Pinpoint the cell where the given text exists, returning its (x, y) midpoint coordinate. 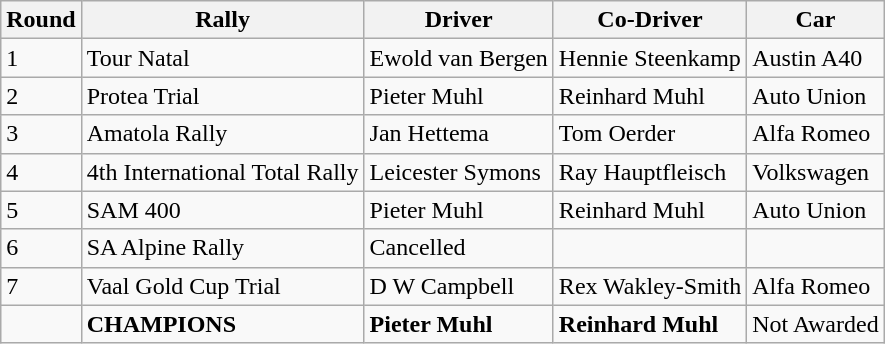
Ray Hauptfleisch (650, 172)
Protea Trial (222, 96)
4 (41, 172)
Ewold van Bergen (458, 58)
7 (41, 286)
4th International Total Rally (222, 172)
Tour Natal (222, 58)
Leicester Symons (458, 172)
Jan Hettema (458, 134)
3 (41, 134)
Austin A40 (816, 58)
Amatola Rally (222, 134)
Tom Oerder (650, 134)
CHAMPIONS (222, 324)
D W Campbell (458, 286)
Co-Driver (650, 20)
Hennie Steenkamp (650, 58)
Volkswagen (816, 172)
5 (41, 210)
Vaal Gold Cup Trial (222, 286)
Car (816, 20)
Rally (222, 20)
1 (41, 58)
2 (41, 96)
6 (41, 248)
Driver (458, 20)
SA Alpine Rally (222, 248)
Rex Wakley-Smith (650, 286)
SAM 400 (222, 210)
Cancelled (458, 248)
Not Awarded (816, 324)
Round (41, 20)
